Output the (x, y) coordinate of the center of the cell containing the given text.  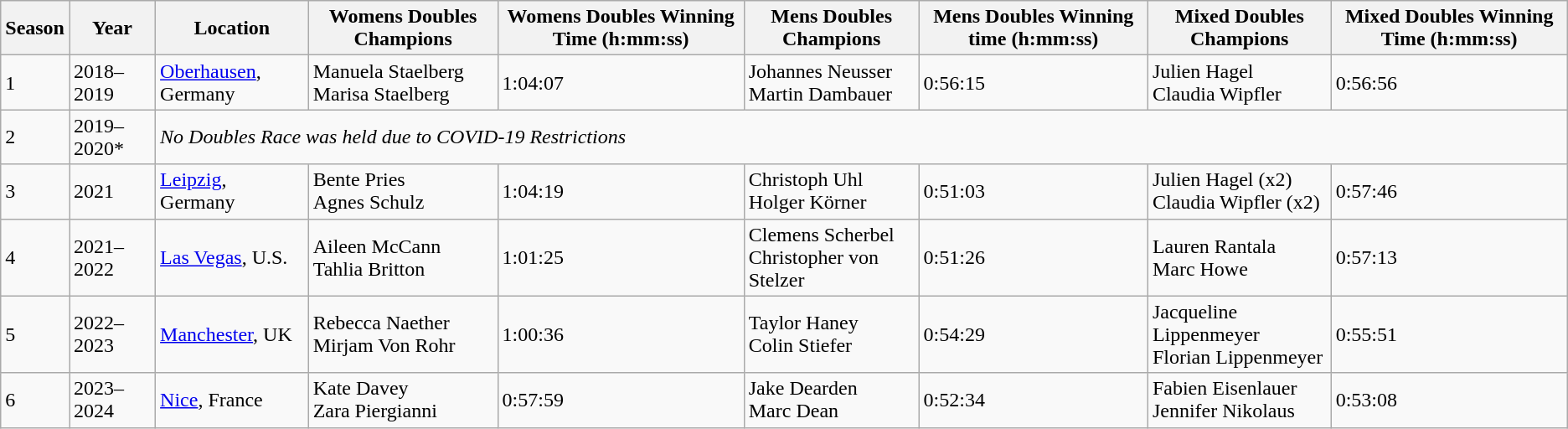
Rebecca NaetherMirjam Von Rohr (403, 334)
Mens Doubles Champions (831, 28)
Mixed Doubles Winning Time (h:mm:ss) (1449, 28)
1:04:19 (621, 191)
Womens Doubles Winning Time (h:mm:ss) (621, 28)
Jacqueline Lippenmeyer Florian Lippenmeyer (1240, 334)
2021–2022 (112, 257)
0:53:08 (1449, 401)
Bente Pries Agnes Schulz (403, 191)
5 (35, 334)
0:51:03 (1034, 191)
Womens Doubles Champions (403, 28)
Julien HagelClaudia Wipfler (1240, 82)
0:51:26 (1034, 257)
1 (35, 82)
2 (35, 137)
No Doubles Race was held due to COVID-19 Restrictions (862, 137)
2021 (112, 191)
4 (35, 257)
1:04:07 (621, 82)
Nice, France (233, 401)
Fabien Eisenlauer Jennifer Nikolaus (1240, 401)
Jake Dearden Marc Dean (831, 401)
Mixed Doubles Champions (1240, 28)
Location (233, 28)
3 (35, 191)
2019–2020* (112, 137)
6 (35, 401)
0:56:15 (1034, 82)
Taylor Haney Colin Stiefer (831, 334)
0:54:29 (1034, 334)
Aileen McCannTahlia Britton (403, 257)
Leipzig, Germany (233, 191)
1:00:36 (621, 334)
0:55:51 (1449, 334)
Manuela StaelbergMarisa Staelberg (403, 82)
Season (35, 28)
Manchester, UK (233, 334)
Kate Davey Zara Piergianni (403, 401)
0:57:59 (621, 401)
0:52:34 (1034, 401)
Clemens ScherbelChristopher von Stelzer (831, 257)
0:56:56 (1449, 82)
2018–2019 (112, 82)
0:57:13 (1449, 257)
Year (112, 28)
2023–2024 (112, 401)
Las Vegas, U.S. (233, 257)
0:57:46 (1449, 191)
1:01:25 (621, 257)
Julien Hagel (x2)Claudia Wipfler (x2) (1240, 191)
Oberhausen, Germany (233, 82)
2022–2023 (112, 334)
Christoph UhlHolger Körner (831, 191)
Mens Doubles Winning time (h:mm:ss) (1034, 28)
Lauren RantalaMarc Howe (1240, 257)
Johannes Neusser Martin Dambauer (831, 82)
